Locate the cell with the specified text and output its [x, y] center coordinate. 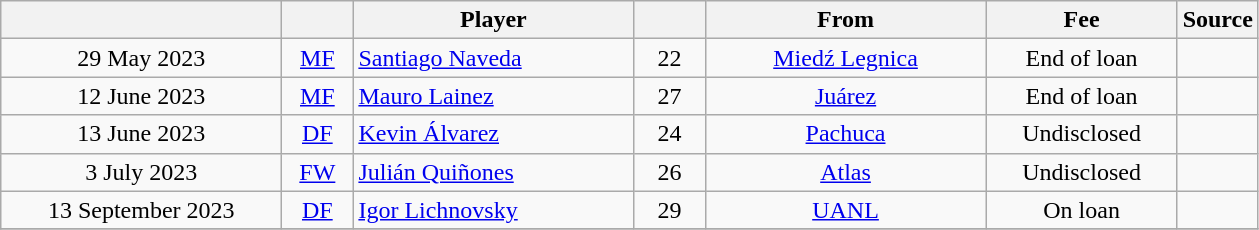
12 June 2023 [142, 96]
13 September 2023 [142, 210]
24 [670, 134]
29 [670, 210]
Juárez [846, 96]
Atlas [846, 172]
27 [670, 96]
Miedź Legnica [846, 58]
Source [1218, 20]
Player [494, 20]
Igor Lichnovsky [494, 210]
Santiago Naveda [494, 58]
FW [318, 172]
From [846, 20]
On loan [1082, 210]
13 June 2023 [142, 134]
29 May 2023 [142, 58]
22 [670, 58]
Julián Quiñones [494, 172]
3 July 2023 [142, 172]
Mauro Lainez [494, 96]
26 [670, 172]
Kevin Álvarez [494, 134]
UANL [846, 210]
Pachuca [846, 134]
Fee [1082, 20]
